From the cell containing the given text, extract its center point as [x, y] coordinate. 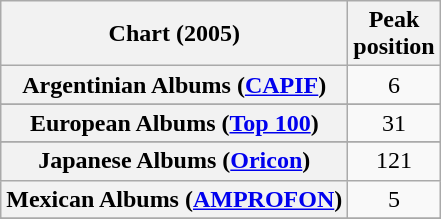
Japanese Albums (Oricon) [174, 161]
5 [394, 199]
6 [394, 85]
Peakposition [394, 34]
Mexican Albums (AMPROFON) [174, 199]
121 [394, 161]
Argentinian Albums (CAPIF) [174, 85]
Chart (2005) [174, 34]
31 [394, 123]
European Albums (Top 100) [174, 123]
